Locate the cell with the specified text and output its (x, y) center coordinate. 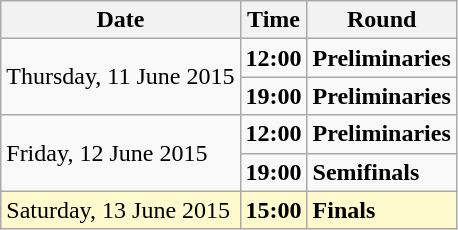
Semifinals (382, 172)
Saturday, 13 June 2015 (120, 210)
Friday, 12 June 2015 (120, 153)
Time (274, 20)
15:00 (274, 210)
Date (120, 20)
Round (382, 20)
Finals (382, 210)
Thursday, 11 June 2015 (120, 77)
